Identify which cell holds the provided text, then report its (X, Y) central coordinate. 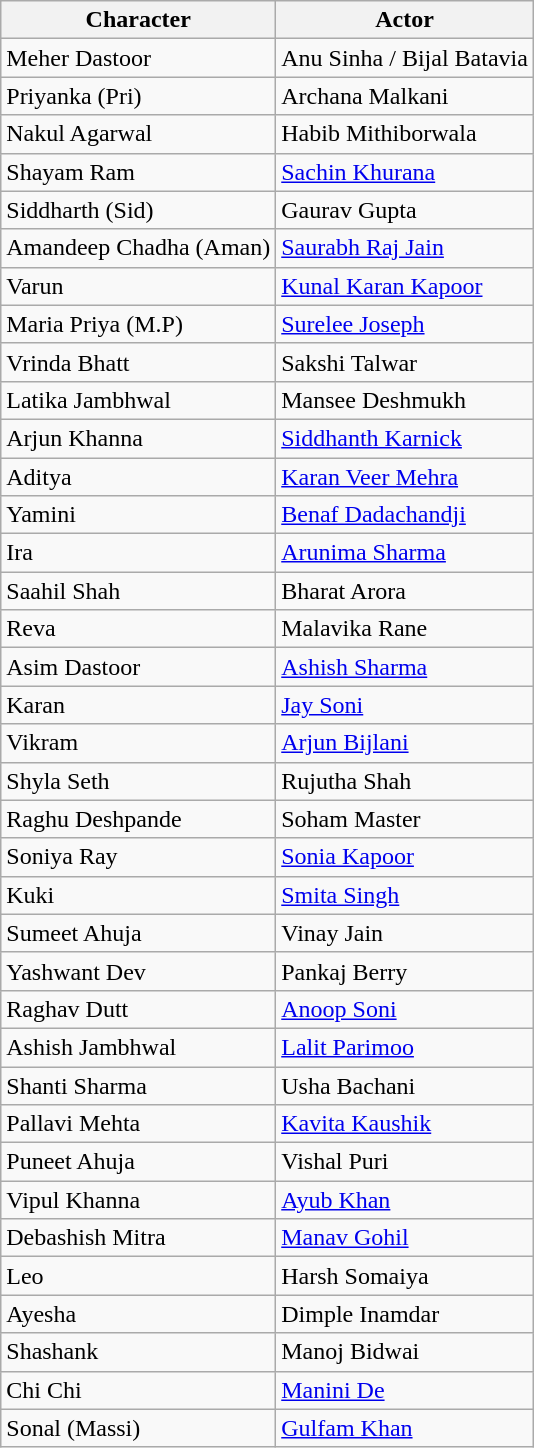
Reva (138, 629)
Shayam Ram (138, 172)
Varun (138, 286)
Anoop Soni (405, 1009)
Soniya Ray (138, 857)
Chi Chi (138, 1390)
Mansee Deshmukh (405, 400)
Lalit Parimoo (405, 1047)
Yashwant Dev (138, 971)
Character (138, 20)
Rujutha Shah (405, 781)
Karan (138, 705)
Leo (138, 1276)
Vrinda Bhatt (138, 362)
Benaf Dadachandji (405, 515)
Shyla Seth (138, 781)
Ira (138, 553)
Amandeep Chadha (Aman) (138, 248)
Vipul Khanna (138, 1200)
Debashish Mitra (138, 1238)
Raghu Deshpande (138, 819)
Bharat Arora (405, 591)
Kuki (138, 895)
Kavita Kaushik (405, 1124)
Maria Priya (M.P) (138, 324)
Ayesha (138, 1314)
Pankaj Berry (405, 971)
Kunal Karan Kapoor (405, 286)
Malavika Rane (405, 629)
Usha Bachani (405, 1085)
Arjun Khanna (138, 438)
Latika Jambhwal (138, 400)
Nakul Agarwal (138, 134)
Priyanka (Pri) (138, 96)
Archana Malkani (405, 96)
Vishal Puri (405, 1162)
Yamini (138, 515)
Vikram (138, 743)
Shanti Sharma (138, 1085)
Ashish Sharma (405, 667)
Manini De (405, 1390)
Gaurav Gupta (405, 210)
Sumeet Ahuja (138, 933)
Manoj Bidwai (405, 1352)
Ashish Jambhwal (138, 1047)
Ayub Khan (405, 1200)
Sachin Khurana (405, 172)
Anu Sinha / Bijal Batavia (405, 58)
Siddharth (Sid) (138, 210)
Actor (405, 20)
Puneet Ahuja (138, 1162)
Pallavi Mehta (138, 1124)
Sonia Kapoor (405, 857)
Jay Soni (405, 705)
Saurabh Raj Jain (405, 248)
Dimple Inamdar (405, 1314)
Gulfam Khan (405, 1428)
Harsh Somaiya (405, 1276)
Meher Dastoor (138, 58)
Arjun Bijlani (405, 743)
Shashank (138, 1352)
Raghav Dutt (138, 1009)
Surelee Joseph (405, 324)
Sakshi Talwar (405, 362)
Habib Mithiborwala (405, 134)
Vinay Jain (405, 933)
Soham Master (405, 819)
Arunima Sharma (405, 553)
Sonal (Massi) (138, 1428)
Manav Gohil (405, 1238)
Aditya (138, 477)
Asim Dastoor (138, 667)
Saahil Shah (138, 591)
Smita Singh (405, 895)
Siddhanth Karnick (405, 438)
Karan Veer Mehra (405, 477)
